Scan for the cell matching the given text and deliver its [X, Y] coordinate at center. 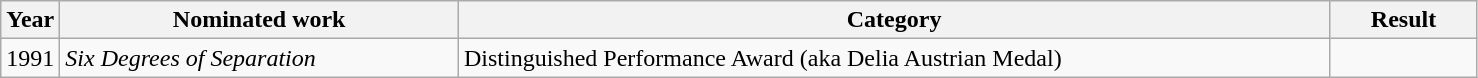
1991 [30, 58]
Result [1404, 20]
Nominated work [260, 20]
Six Degrees of Separation [260, 58]
Distinguished Performance Award (aka Delia Austrian Medal) [894, 58]
Year [30, 20]
Category [894, 20]
